Determine the (X, Y) coordinate at the center of the cell enclosing the given text.  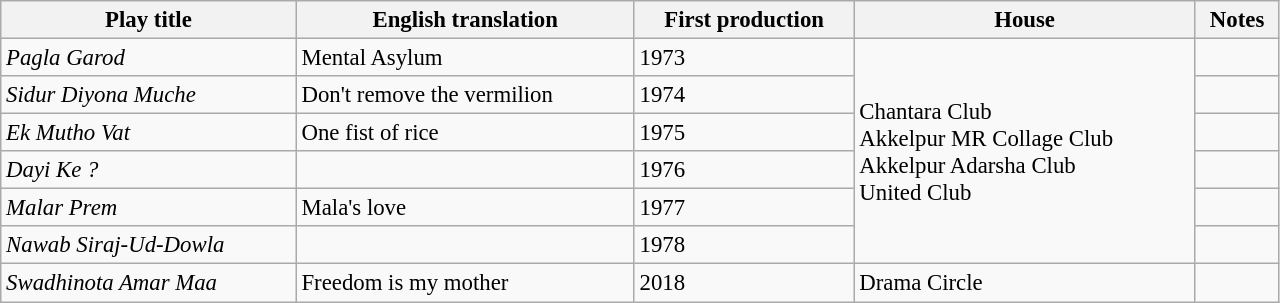
Freedom is my mother (465, 283)
English translation (465, 20)
2018 (744, 283)
1974 (744, 95)
Nawab Siraj-Ud-Dowla (148, 245)
Chantara ClubAkkelpur MR Collage ClubAkkelpur Adarsha ClubUnited Club (1024, 152)
Mala's love (465, 208)
Notes (1237, 20)
Malar Prem (148, 208)
House (1024, 20)
First production (744, 20)
1977 (744, 208)
1978 (744, 245)
Dayi Ke ? (148, 170)
Pagla Garod (148, 58)
1975 (744, 133)
1976 (744, 170)
Sidur Diyona Muche (148, 95)
Play title (148, 20)
Swadhinota Amar Maa (148, 283)
1973 (744, 58)
Ek Mutho Vat (148, 133)
Drama Circle (1024, 283)
One fist of rice (465, 133)
Don't remove the vermilion (465, 95)
Mental Asylum (465, 58)
